Locate the cell with the specified text and output its (x, y) center coordinate. 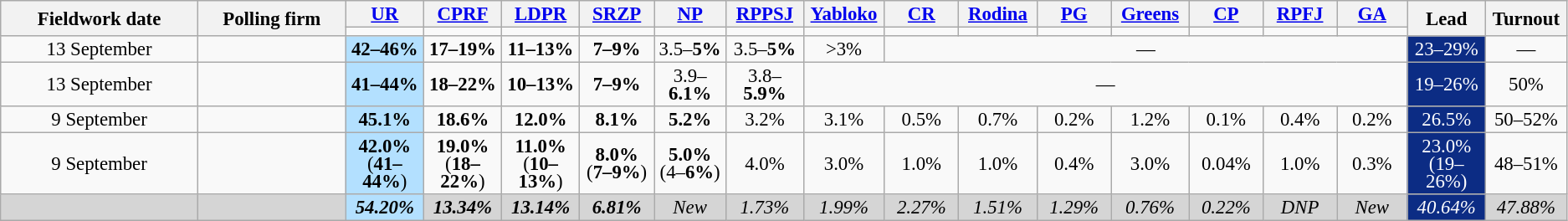
5.2% (690, 120)
CPRF (462, 14)
Rodina (997, 14)
12.0% (541, 120)
11–13% (541, 49)
Lead (1446, 18)
Yabloko (843, 14)
0.04% (1227, 164)
RPFJ (1300, 14)
GA (1372, 14)
41–44% (385, 85)
4.0% (765, 164)
48–51% (1526, 164)
1.29% (1074, 208)
3.9–6.1% (690, 85)
3.1% (843, 120)
LDPR (541, 14)
13.34% (462, 208)
8.0%(7–9%) (617, 164)
1.51% (997, 208)
50% (1526, 85)
0.22% (1227, 208)
Greens (1150, 14)
1.99% (843, 208)
8.1% (617, 120)
0.1% (1227, 120)
SRZP (617, 14)
50–52% (1526, 120)
0.3% (1372, 164)
Fieldwork date (100, 18)
1.2% (1150, 120)
1.73% (765, 208)
Polling firm (271, 18)
5.0%(4–6%) (690, 164)
19.0%(18–22%) (462, 164)
PG (1074, 14)
18–22% (462, 85)
0.7% (997, 120)
42–46% (385, 49)
13.14% (541, 208)
3.2% (765, 120)
26.5% (1446, 120)
CP (1227, 14)
54.20% (385, 208)
23.0%(19–26%) (1446, 164)
6.81% (617, 208)
42.0%(41–44%) (385, 164)
10–13% (541, 85)
0.76% (1150, 208)
23–29% (1446, 49)
3.8–5.9% (765, 85)
NP (690, 14)
2.27% (922, 208)
40.64% (1446, 208)
DNP (1300, 208)
11.0%(10–13%) (541, 164)
18.6% (462, 120)
0.5% (922, 120)
Turnout (1526, 18)
47.88% (1526, 208)
CR (922, 14)
RPPSJ (765, 14)
19–26% (1446, 85)
45.1% (385, 120)
17–19% (462, 49)
UR (385, 14)
>3% (843, 49)
